Scan for the cell matching the given text and deliver its (x, y) coordinate at center. 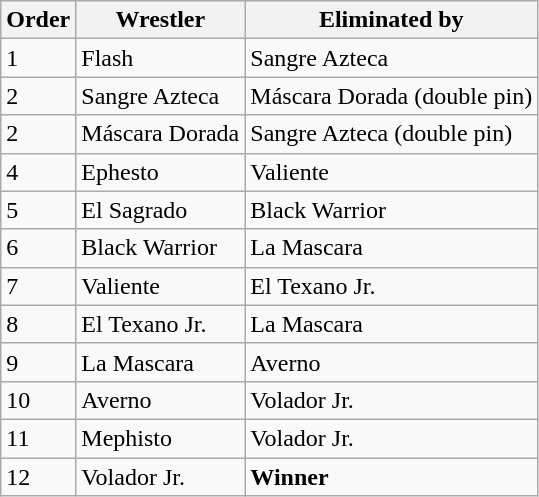
1 (38, 58)
Order (38, 20)
9 (38, 362)
Máscara Dorada (double pin) (392, 96)
Ephesto (160, 172)
11 (38, 438)
Winner (392, 477)
5 (38, 210)
4 (38, 172)
Sangre Azteca (double pin) (392, 134)
Flash (160, 58)
7 (38, 286)
6 (38, 248)
Wrestler (160, 20)
Máscara Dorada (160, 134)
Eliminated by (392, 20)
12 (38, 477)
8 (38, 324)
El Sagrado (160, 210)
Mephisto (160, 438)
10 (38, 400)
